Return the [x, y] coordinate for the center point of the cell that contains the specified text.  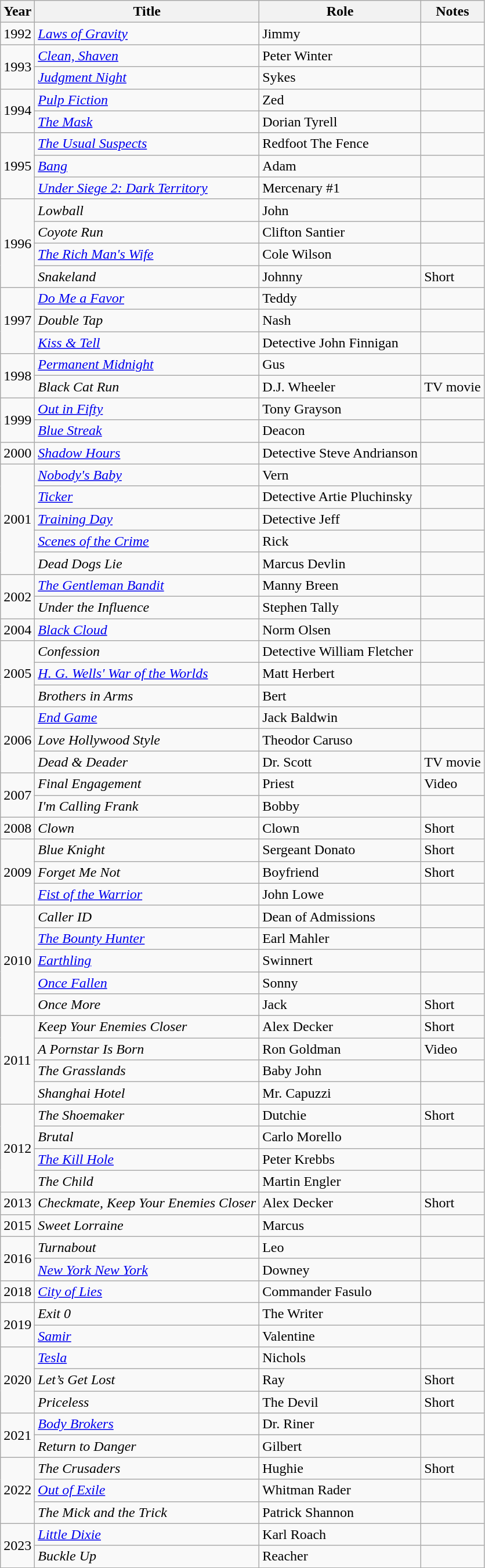
Tony Grayson [340, 409]
Training Day [147, 519]
Turnabout [147, 1247]
Scenes of the Crime [147, 541]
Return to Danger [147, 1446]
Permanent Midnight [147, 365]
Adam [340, 166]
The Child [147, 1181]
1998 [17, 376]
Detective John Finnigan [340, 343]
Jack [340, 1005]
John Lowe [340, 894]
Detective Artie Pluchinsky [340, 497]
2019 [17, 1324]
Peter Krebbs [340, 1159]
Notes [453, 12]
Exit 0 [147, 1313]
Samir [147, 1335]
Under Siege 2: Dark Territory [147, 188]
Dorian Tyrell [340, 122]
2020 [17, 1380]
Year [17, 12]
2015 [17, 1225]
Buckle Up [147, 1556]
2012 [17, 1148]
Ticker [147, 497]
Bert [340, 696]
Carlo Morello [340, 1137]
Theodor Caruso [340, 740]
1992 [17, 34]
Bobby [340, 806]
Manny Breen [340, 585]
Downey [340, 1269]
Love Hollywood Style [147, 740]
Cole Wilson [340, 254]
1997 [17, 321]
Dr. Riner [340, 1424]
2023 [17, 1545]
2002 [17, 596]
Whitman Rader [340, 1490]
Let’s Get Lost [147, 1380]
The Shoemaker [147, 1115]
Ron Goldman [340, 1049]
Mr. Capuzzi [340, 1093]
Shanghai Hotel [147, 1093]
Keep Your Enemies Closer [147, 1027]
Blue Knight [147, 850]
Brutal [147, 1137]
Ray [340, 1380]
Priest [340, 784]
Patrick Shannon [340, 1512]
Gus [340, 365]
The Grasslands [147, 1071]
New York New York [147, 1269]
Marcus Devlin [340, 563]
Leo [340, 1247]
John [340, 210]
2001 [17, 519]
1999 [17, 420]
Earthling [147, 960]
I'm Calling Frank [147, 806]
The Writer [340, 1313]
1994 [17, 111]
Dead Dogs Lie [147, 563]
Kiss & Tell [147, 343]
Johnny [340, 277]
1995 [17, 166]
Brothers in Arms [147, 696]
Rick [340, 541]
2000 [17, 453]
Dean of Admissions [340, 916]
2013 [17, 1203]
City of Lies [147, 1291]
Shadow Hours [147, 453]
Little Dixie [147, 1534]
Deacon [340, 431]
2009 [17, 872]
Jimmy [340, 34]
Detective William Fletcher [340, 652]
Valentine [340, 1335]
Body Brokers [147, 1424]
2007 [17, 795]
Confession [147, 652]
1996 [17, 243]
Bang [147, 166]
Role [340, 12]
2004 [17, 629]
The Mask [147, 122]
End Game [147, 718]
The Bounty Hunter [147, 938]
The Rich Man's Wife [147, 254]
A Pornstar Is Born [147, 1049]
2011 [17, 1060]
Once More [147, 1005]
Blue Streak [147, 431]
Under the Influence [147, 607]
Zed [340, 100]
Pulp Fiction [147, 100]
Dr. Scott [340, 762]
Peter Winter [340, 56]
Swinnert [340, 960]
Gilbert [340, 1446]
Sergeant Donato [340, 850]
Clifton Santier [340, 232]
Earl Mahler [340, 938]
Commander Fasulo [340, 1291]
Teddy [340, 299]
Sykes [340, 78]
Matt Herbert [340, 674]
Reacher [340, 1556]
Once Fallen [147, 983]
Caller ID [147, 916]
Clean, Shaven [147, 56]
2018 [17, 1291]
Norm Olsen [340, 629]
Do Me a Favor [147, 299]
2006 [17, 740]
Laws of Gravity [147, 34]
Dutchie [340, 1115]
The Kill Hole [147, 1159]
Final Engagement [147, 784]
Sweet Lorraine [147, 1225]
Detective Jeff [340, 519]
Boyfriend [340, 872]
Checkmate, Keep Your Enemies Closer [147, 1203]
Tesla [147, 1358]
Black Cloud [147, 629]
The Crusaders [147, 1468]
Nash [340, 321]
Snakeland [147, 277]
The Devil [340, 1402]
1993 [17, 67]
Nobody's Baby [147, 475]
Out of Exile [147, 1490]
Martin Engler [340, 1181]
Title [147, 12]
D.J. Wheeler [340, 387]
2016 [17, 1258]
The Gentleman Bandit [147, 585]
H. G. Wells' War of the Worlds [147, 674]
Sonny [340, 983]
Out in Fifty [147, 409]
Lowball [147, 210]
2022 [17, 1490]
2010 [17, 960]
Redfoot The Fence [340, 144]
Stephen Tally [340, 607]
The Usual Suspects [147, 144]
Black Cat Run [147, 387]
Dead & Deader [147, 762]
Detective Steve Andrianson [340, 453]
2005 [17, 674]
Forget Me Not [147, 872]
Baby John [340, 1071]
2008 [17, 828]
Nichols [340, 1358]
Karl Roach [340, 1534]
Double Tap [147, 321]
The Mick and the Trick [147, 1512]
Marcus [340, 1225]
Coyote Run [147, 232]
Priceless [147, 1402]
Hughie [340, 1468]
Jack Baldwin [340, 718]
2021 [17, 1435]
Vern [340, 475]
Mercenary #1 [340, 188]
Fist of the Warrior [147, 894]
Judgment Night [147, 78]
